Determine the [x, y] coordinate at the center of the cell enclosing the given text.  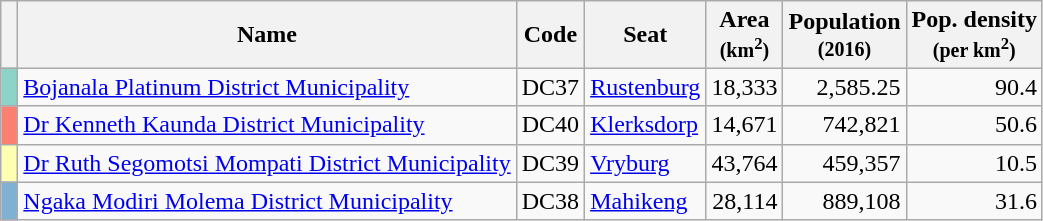
Seat [646, 34]
DC38 [550, 201]
Ngaka Modiri Molema District Municipality [267, 201]
28,114 [744, 201]
DC39 [550, 163]
14,671 [744, 125]
Pop. density(per km2) [974, 34]
Area(km2) [744, 34]
43,764 [744, 163]
18,333 [744, 87]
Population(2016) [844, 34]
50.6 [974, 125]
Rustenburg [646, 87]
31.6 [974, 201]
889,108 [844, 201]
Vryburg [646, 163]
10.5 [974, 163]
DC40 [550, 125]
DC37 [550, 87]
Code [550, 34]
742,821 [844, 125]
Name [267, 34]
Bojanala Platinum District Municipality [267, 87]
Klerksdorp [646, 125]
Dr Ruth Segomotsi Mompati District Municipality [267, 163]
459,357 [844, 163]
Dr Kenneth Kaunda District Municipality [267, 125]
90.4 [974, 87]
Mahikeng [646, 201]
2,585.25 [844, 87]
